Extract the (X, Y) coordinate from the center of the cell holding the provided text.  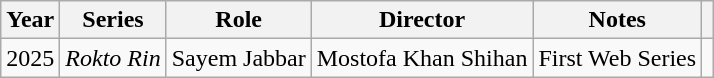
2025 (30, 58)
Director (422, 20)
Year (30, 20)
Sayem Jabbar (238, 58)
Rokto Rin (113, 58)
Series (113, 20)
Role (238, 20)
Mostofa Khan Shihan (422, 58)
First Web Series (618, 58)
Notes (618, 20)
